Identify which cell holds the provided text, then report its [X, Y] central coordinate. 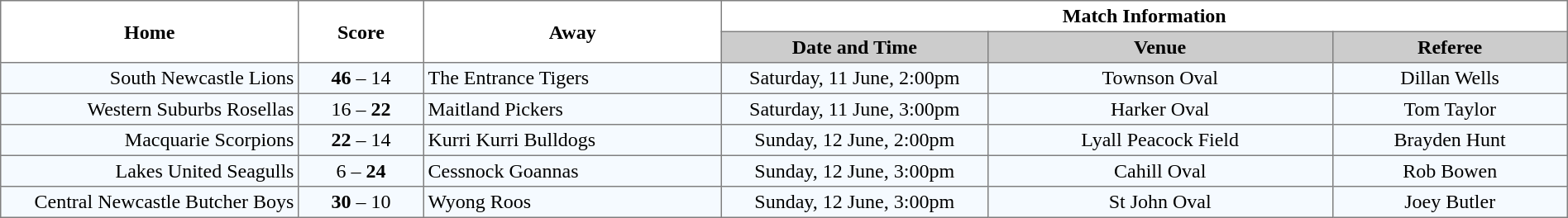
St John Oval [1159, 202]
Cahill Oval [1159, 171]
Saturday, 11 June, 3:00pm [854, 109]
Central Newcastle Butcher Boys [150, 202]
Lakes United Seagulls [150, 171]
Lyall Peacock Field [1159, 140]
30 – 10 [361, 202]
46 – 14 [361, 78]
6 – 24 [361, 171]
Harker Oval [1159, 109]
Kurri Kurri Bulldogs [572, 140]
Maitland Pickers [572, 109]
Tom Taylor [1450, 109]
Cessnock Goannas [572, 171]
22 – 14 [361, 140]
Score [361, 31]
Date and Time [854, 47]
16 – 22 [361, 109]
Macquarie Scorpions [150, 140]
The Entrance Tigers [572, 78]
Away [572, 31]
Brayden Hunt [1450, 140]
Townson Oval [1159, 78]
South Newcastle Lions [150, 78]
Western Suburbs Rosellas [150, 109]
Venue [1159, 47]
Dillan Wells [1450, 78]
Joey Butler [1450, 202]
Sunday, 12 June, 2:00pm [854, 140]
Saturday, 11 June, 2:00pm [854, 78]
Match Information [1145, 17]
Wyong Roos [572, 202]
Home [150, 31]
Referee [1450, 47]
Rob Bowen [1450, 171]
